Provide the (X, Y) coordinate of the cell's center where the given text is located.  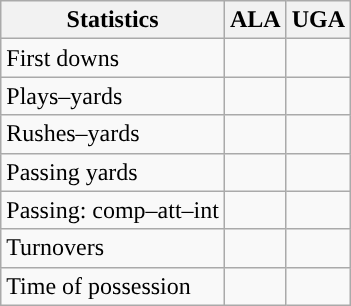
First downs (113, 58)
Rushes–yards (113, 134)
UGA (318, 20)
Statistics (113, 20)
ALA (255, 20)
Passing yards (113, 172)
Passing: comp–att–int (113, 210)
Plays–yards (113, 96)
Time of possession (113, 286)
Turnovers (113, 248)
